Find where the given text appears and provide that cell's center as (X, Y) coordinate. 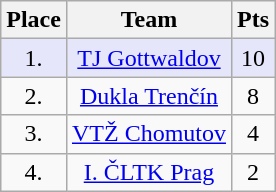
4. (34, 172)
Place (34, 20)
Dukla Trenčín (148, 96)
VTŽ Chomutov (148, 134)
4 (254, 134)
I. ČLTK Prag (148, 172)
TJ Gottwaldov (148, 58)
10 (254, 58)
2 (254, 172)
3. (34, 134)
Team (148, 20)
2. (34, 96)
Pts (254, 20)
1. (34, 58)
8 (254, 96)
